Determine the (x, y) coordinate at the center of the cell enclosing the given text.  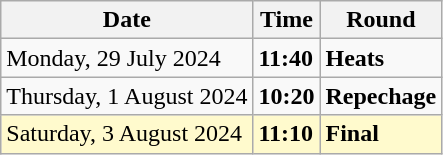
10:20 (286, 96)
Monday, 29 July 2024 (127, 58)
Time (286, 20)
Saturday, 3 August 2024 (127, 134)
Date (127, 20)
11:10 (286, 134)
Repechage (381, 96)
11:40 (286, 58)
Thursday, 1 August 2024 (127, 96)
Round (381, 20)
Final (381, 134)
Heats (381, 58)
